Capture the cell that displays the provided text and extract its [X, Y] central coordinate. 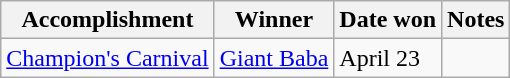
Champion's Carnival [108, 58]
Notes [476, 20]
Winner [274, 20]
Giant Baba [274, 58]
April 23 [388, 58]
Accomplishment [108, 20]
Date won [388, 20]
